Determine the [X, Y] coordinate at the center of the cell enclosing the given text.  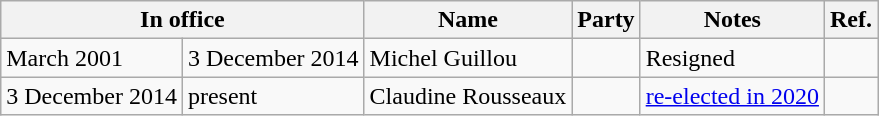
Party [606, 20]
Michel Guillou [468, 58]
Ref. [850, 20]
Resigned [732, 58]
Notes [732, 20]
March 2001 [92, 58]
Name [468, 20]
present [273, 96]
re-elected in 2020 [732, 96]
In office [182, 20]
Claudine Rousseaux [468, 96]
